Pinpoint the cell where the given text exists, returning its (x, y) midpoint coordinate. 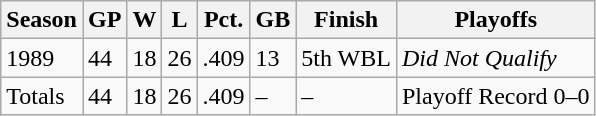
Playoff Record 0–0 (496, 96)
Playoffs (496, 20)
W (144, 20)
L (180, 20)
Finish (346, 20)
Totals (42, 96)
Pct. (224, 20)
Season (42, 20)
1989 (42, 58)
Did Not Qualify (496, 58)
GB (273, 20)
13 (273, 58)
5th WBL (346, 58)
GP (104, 20)
